Return [X, Y] of the center of cell containing provided text 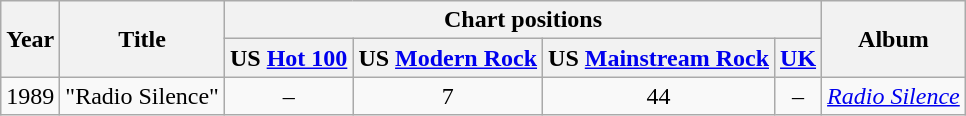
UK [798, 58]
"Radio Silence" [142, 96]
7 [448, 96]
1989 [30, 96]
US Mainstream Rock [659, 58]
Album [894, 39]
US Hot 100 [288, 58]
US Modern Rock [448, 58]
Chart positions [522, 20]
Year [30, 39]
44 [659, 96]
Title [142, 39]
Radio Silence [894, 96]
